For the text-containing cell, return its midpoint in [x, y] coordinate format. 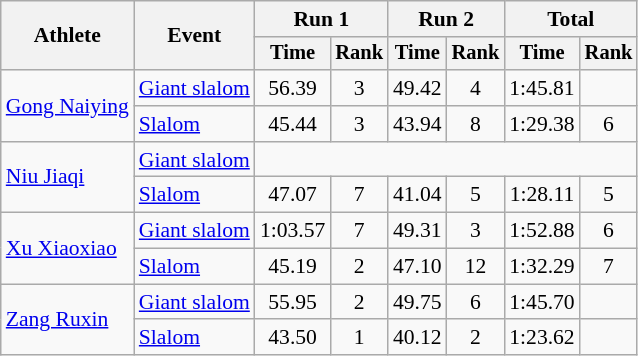
1 [359, 338]
40.12 [418, 338]
56.39 [292, 88]
1:28.11 [542, 195]
Niu Jiaqi [68, 178]
Run 1 [322, 19]
45.19 [292, 267]
Gong Naiying [68, 106]
1:45.81 [542, 88]
Total [570, 19]
41.04 [418, 195]
Zang Ruxin [68, 320]
Run 2 [446, 19]
Xu Xiaoxiao [68, 248]
1:45.70 [542, 302]
43.94 [418, 124]
1:23.62 [542, 338]
1:32.29 [542, 267]
Athlete [68, 36]
49.75 [418, 302]
Event [194, 36]
8 [476, 124]
49.31 [418, 231]
1:52.88 [542, 231]
4 [476, 88]
43.50 [292, 338]
1:29.38 [542, 124]
45.44 [292, 124]
47.07 [292, 195]
49.42 [418, 88]
1:03.57 [292, 231]
55.95 [292, 302]
47.10 [418, 267]
12 [476, 267]
